Locate the cell with the specified text and output its (X, Y) center coordinate. 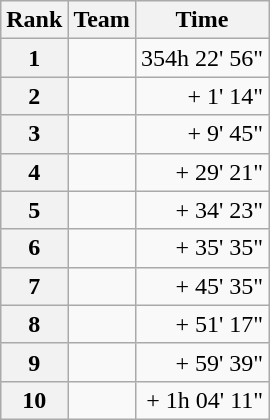
+ 1h 04' 11" (202, 400)
10 (34, 400)
2 (34, 96)
8 (34, 324)
Team (102, 20)
+ 45' 35" (202, 286)
+ 29' 21" (202, 172)
9 (34, 362)
6 (34, 248)
Time (202, 20)
1 (34, 58)
+ 34' 23" (202, 210)
7 (34, 286)
Rank (34, 20)
3 (34, 134)
4 (34, 172)
+ 9' 45" (202, 134)
354h 22' 56" (202, 58)
5 (34, 210)
+ 51' 17" (202, 324)
+ 59' 39" (202, 362)
+ 1' 14" (202, 96)
+ 35' 35" (202, 248)
